Provide the (X, Y) coordinate of the cell's center where the given text is located.  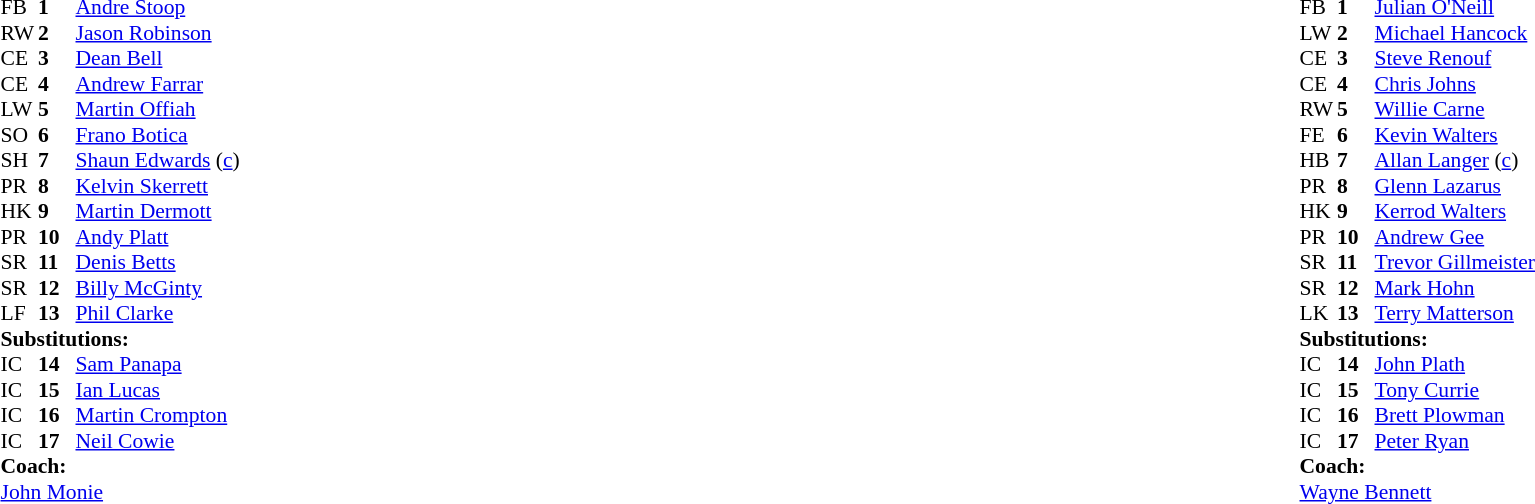
Andy Platt (158, 237)
Kelvin Skerrett (158, 186)
John Plath (1454, 365)
HB (1319, 161)
Ian Lucas (158, 390)
Peter Ryan (1454, 441)
Billy McGinty (158, 288)
Terry Matterson (1454, 313)
Michael Hancock (1454, 33)
LK (1319, 313)
Andrew Farrar (158, 84)
Dean Bell (158, 59)
FE (1319, 135)
Mark Hohn (1454, 288)
Kerrod Walters (1454, 211)
SH (19, 161)
Coach: (120, 467)
Martin Dermott (158, 211)
Substitutions: (120, 339)
Neil Cowie (158, 441)
Allan Langer (c) (1454, 161)
Chris Johns (1454, 84)
Steve Renouf (1454, 59)
Martin Crompton (158, 415)
Denis Betts (158, 263)
Glenn Lazarus (1454, 186)
Trevor Gillmeister (1454, 263)
SO (19, 135)
Kevin Walters (1454, 135)
Tony Currie (1454, 390)
Phil Clarke (158, 313)
LF (19, 313)
Andrew Gee (1454, 237)
Martin Offiah (158, 109)
Frano Botica (158, 135)
Sam Panapa (158, 365)
Willie Carne (1454, 109)
Brett Plowman (1454, 415)
Jason Robinson (158, 33)
Shaun Edwards (c) (158, 161)
